For the text-containing cell, return its midpoint in (x, y) coordinate format. 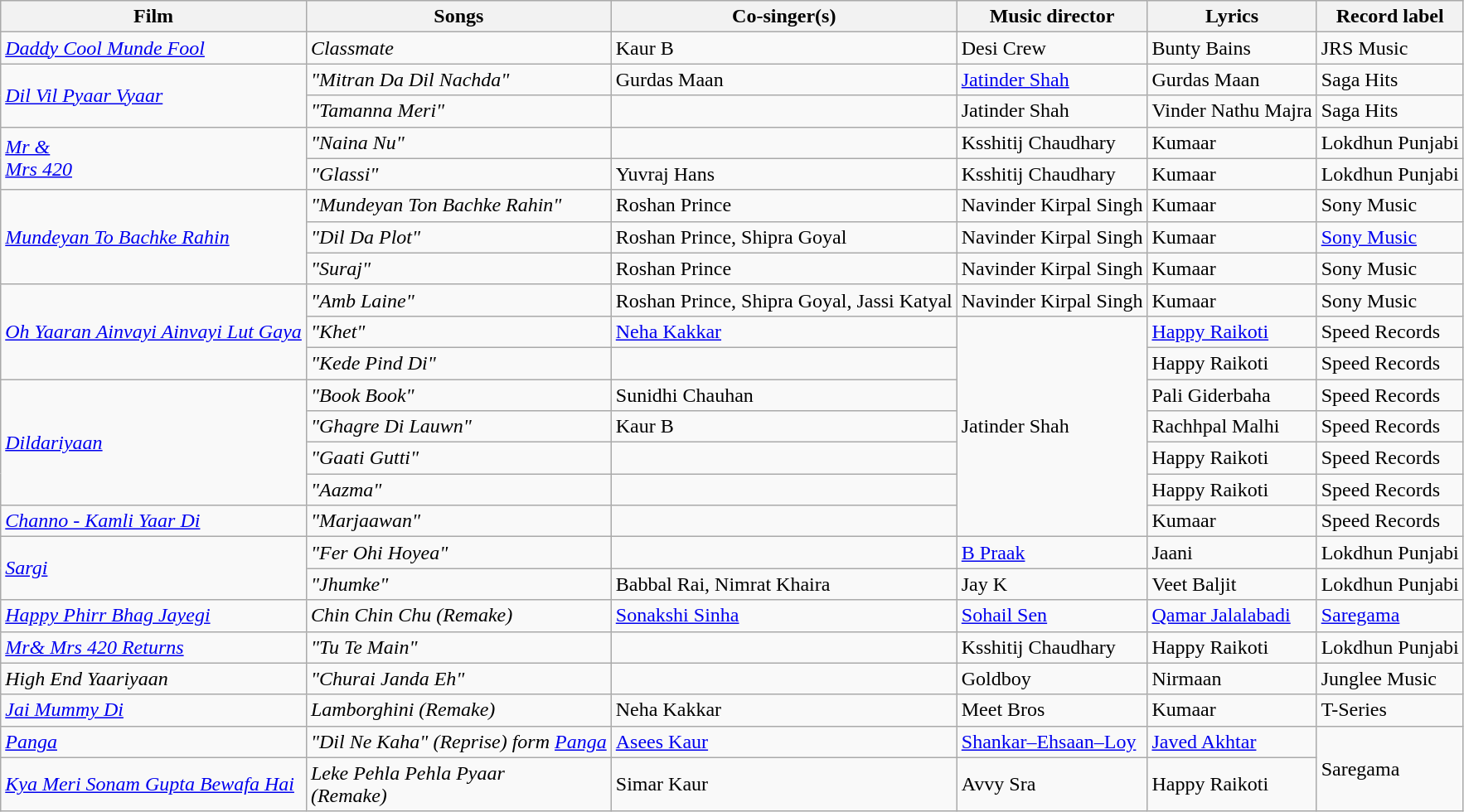
"Aazma" (458, 490)
Veet Baljit (1232, 584)
"Fer Ohi Hoyea" (458, 553)
Sargi (154, 568)
"Naina Nu" (458, 143)
Avvy Sra (1052, 784)
Asees Kaur (784, 742)
Mr& Mrs 420 Returns (154, 647)
Channo - Kamli Yaar Di (154, 521)
"Kede Pind Di" (458, 363)
Classmate (458, 48)
Goldboy (1052, 679)
"Khet" (458, 331)
"Amb Laine" (458, 300)
Record label (1389, 17)
Music director (1052, 17)
Vinder Nathu Majra (1232, 111)
Bunty Bains (1232, 48)
Junglee Music (1389, 679)
"Marjaawan" (458, 521)
Mundeyan To Bachke Rahin (154, 237)
Javed Akhtar (1232, 742)
Shankar–Ehsaan–Loy (1052, 742)
T-Series (1389, 710)
"Churai Janda Eh" (458, 679)
Pali Giderbaha (1232, 395)
"Jhumke" (458, 584)
Jay K (1052, 584)
"Ghagre Di Lauwn" (458, 427)
Simar Kaur (784, 784)
Nirmaan (1232, 679)
Rachhpal Malhi (1232, 427)
Kya Meri Sonam Gupta Bewafa Hai (154, 784)
Dildariyaan (154, 442)
Roshan Prince, Shipra Goyal, Jassi Katyal (784, 300)
Yuvraj Hans (784, 174)
Sohail Sen (1052, 616)
B Praak (1052, 553)
Sunidhi Chauhan (784, 395)
Oh Yaaran Ainvayi Ainvayi Lut Gaya (154, 331)
Panga (154, 742)
Songs (458, 17)
Babbal Rai, Nimrat Khaira (784, 584)
"Tamanna Meri" (458, 111)
Lyrics (1232, 17)
Film (154, 17)
Daddy Cool Munde Fool (154, 48)
Chin Chin Chu (Remake) (458, 616)
Desi Crew (1052, 48)
Lamborghini (Remake) (458, 710)
"Mundeyan Ton Bachke Rahin" (458, 205)
Mr &Mrs 420 (154, 158)
Qamar Jalalabadi (1232, 616)
Jaani (1232, 553)
"Book Book" (458, 395)
Happy Phirr Bhag Jayegi (154, 616)
Leke Pehla Pehla Pyaar(Remake) (458, 784)
Meet Bros (1052, 710)
Jai Mummy Di (154, 710)
"Dil Ne Kaha" (Reprise) form Panga (458, 742)
High End Yaariyaan (154, 679)
"Mitran Da Dil Nachda" (458, 80)
Dil Vil Pyaar Vyaar (154, 95)
"Tu Te Main" (458, 647)
Co-singer(s) (784, 17)
Roshan Prince, Shipra Goyal (784, 237)
"Gaati Gutti" (458, 458)
Sonakshi Sinha (784, 616)
"Suraj" (458, 268)
JRS Music (1389, 48)
"Glassi" (458, 174)
"Dil Da Plot" (458, 237)
